Search for the cell housing the specified text and yield its [X, Y] center coordinate. 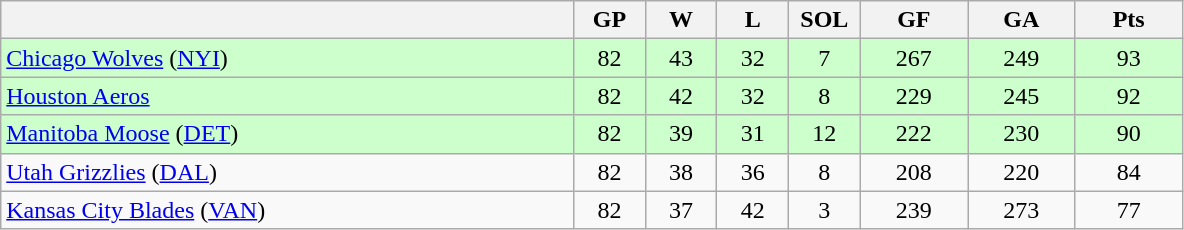
249 [1022, 58]
245 [1022, 96]
7 [825, 58]
37 [681, 210]
222 [914, 134]
84 [1129, 172]
Manitoba Moose (DET) [288, 134]
Utah Grizzlies (DAL) [288, 172]
38 [681, 172]
43 [681, 58]
W [681, 20]
208 [914, 172]
GA [1022, 20]
12 [825, 134]
267 [914, 58]
77 [1129, 210]
GP [610, 20]
229 [914, 96]
Chicago Wolves (NYI) [288, 58]
3 [825, 210]
230 [1022, 134]
Pts [1129, 20]
L [753, 20]
273 [1022, 210]
GF [914, 20]
239 [914, 210]
36 [753, 172]
90 [1129, 134]
Kansas City Blades (VAN) [288, 210]
93 [1129, 58]
220 [1022, 172]
SOL [825, 20]
39 [681, 134]
31 [753, 134]
Houston Aeros [288, 96]
92 [1129, 96]
